Identify which cell holds the provided text, then report its [x, y] central coordinate. 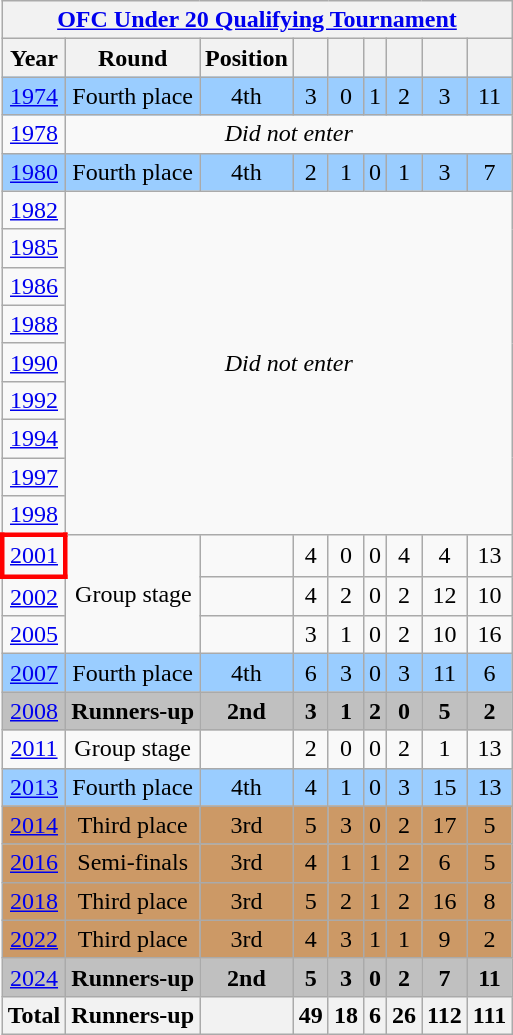
1990 [34, 362]
2007 [34, 673]
1974 [34, 96]
18 [346, 1015]
8 [489, 901]
Total [34, 1015]
12 [445, 596]
15 [445, 787]
1985 [34, 248]
2005 [34, 635]
OFC Under 20 Qualifying Tournament [256, 20]
1998 [34, 516]
2022 [34, 939]
1994 [34, 438]
1992 [34, 400]
1978 [34, 134]
1982 [34, 210]
Year [34, 58]
Position [247, 58]
1988 [34, 324]
1997 [34, 477]
49 [310, 1015]
112 [445, 1015]
2002 [34, 596]
2013 [34, 787]
2011 [34, 749]
2014 [34, 825]
1980 [34, 172]
2001 [34, 556]
9 [445, 939]
Semi-finals [133, 863]
2008 [34, 711]
Round [133, 58]
17 [445, 825]
26 [404, 1015]
2024 [34, 977]
2018 [34, 901]
1986 [34, 286]
2016 [34, 863]
111 [489, 1015]
